From the cell containing the given text, extract its center point as (X, Y) coordinate. 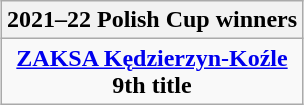
ZAKSA Kędzierzyn-Koźle9th title (152, 72)
2021–22 Polish Cup winners (152, 20)
